Capture the cell that displays the provided text and extract its (x, y) central coordinate. 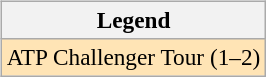
Legend (133, 20)
ATP Challenger Tour (1–2) (133, 57)
